Determine the [x, y] coordinate at the center of the cell enclosing the given text.  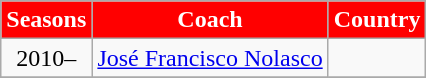
Coach [210, 20]
Country [377, 20]
José Francisco Nolasco [210, 58]
Seasons [46, 20]
2010– [46, 58]
